Capture the cell that displays the provided text and extract its (x, y) central coordinate. 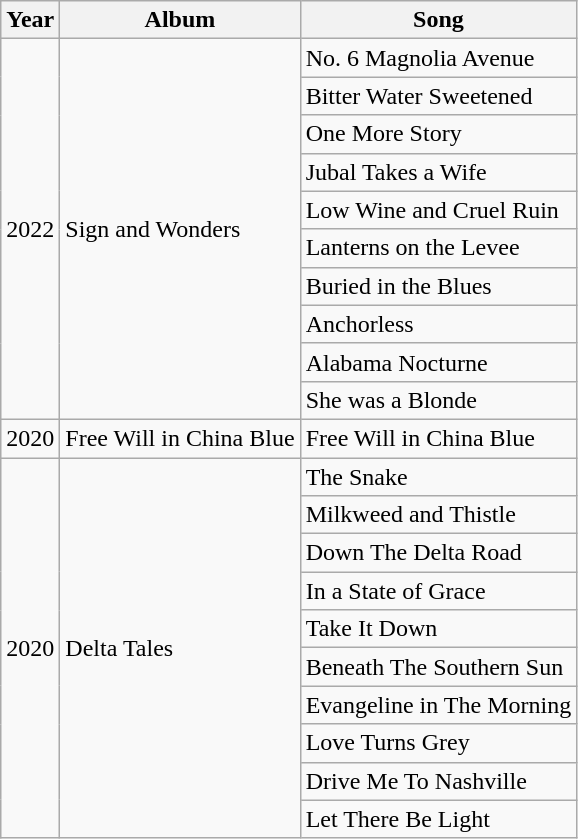
Love Turns Grey (438, 743)
Low Wine and Cruel Ruin (438, 210)
Bitter Water Sweetened (438, 96)
Beneath The Southern Sun (438, 667)
Buried in the Blues (438, 286)
Evangeline in The Morning (438, 705)
2022 (30, 230)
Anchorless (438, 324)
She was a Blonde (438, 400)
Delta Tales (180, 648)
Let There Be Light (438, 819)
In a State of Grace (438, 591)
Album (180, 20)
Jubal Takes a Wife (438, 172)
Lanterns on the Levee (438, 248)
Song (438, 20)
Year (30, 20)
Down The Delta Road (438, 553)
Alabama Nocturne (438, 362)
Take It Down (438, 629)
Drive Me To Nashville (438, 781)
Milkweed and Thistle (438, 515)
Sign and Wonders (180, 230)
No. 6 Magnolia Avenue (438, 58)
One More Story (438, 134)
The Snake (438, 477)
